Detect which cell encompasses the target text, then output its [x, y] center coordinate. 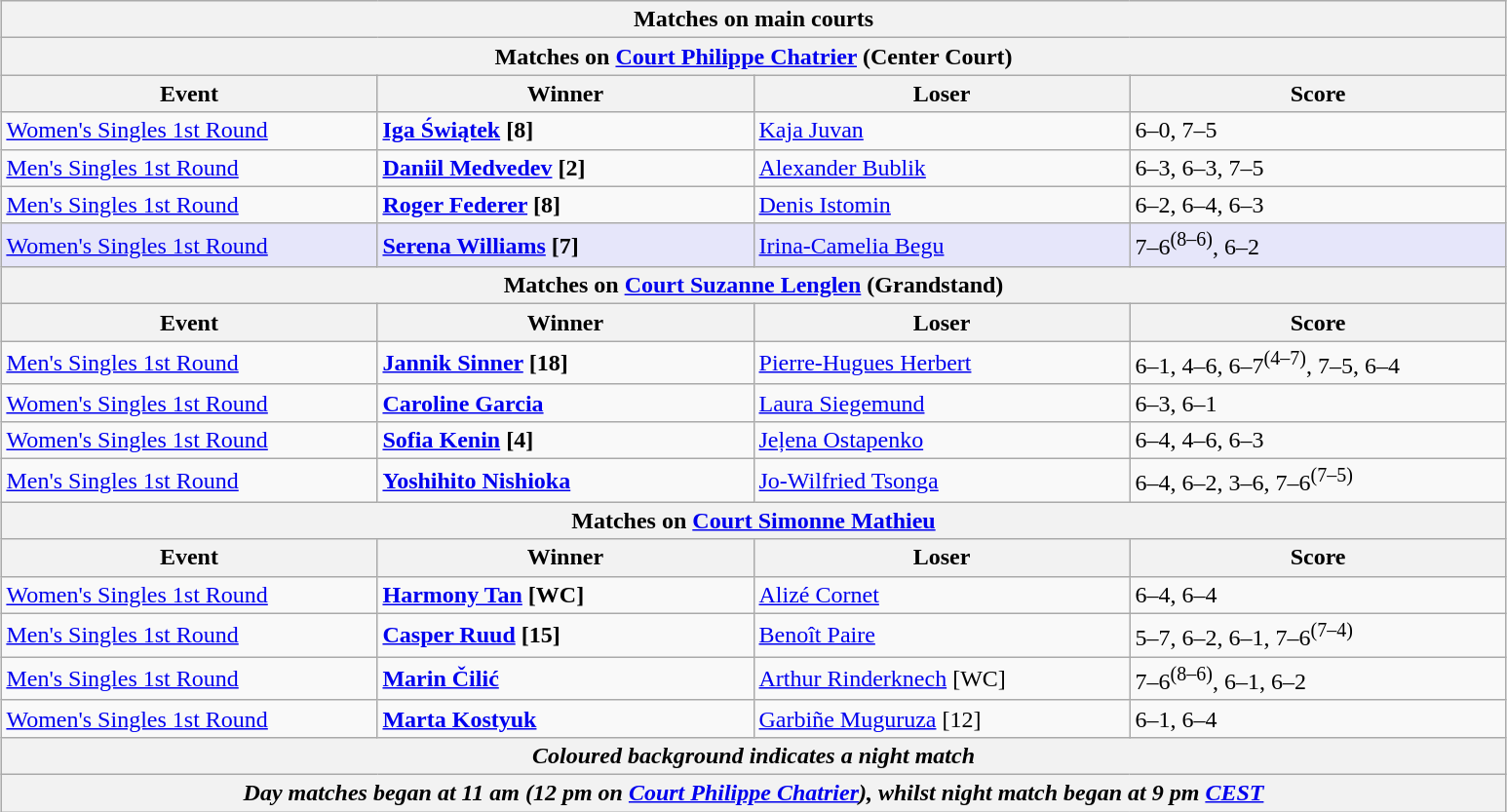
Garbiñe Muguruza [12] [942, 718]
Matches on Court Philippe Chatrier (Center Court) [753, 57]
Matches on Court Simonne Mathieu [753, 521]
Roger Federer [8] [565, 205]
Jeļena Ostapenko [942, 440]
7–6(8–6), 6–2 [1318, 246]
Alexander Bublik [942, 168]
Daniil Medvedev [2] [565, 168]
Denis Istomin [942, 205]
Casper Ruud [15] [565, 636]
Jannik Sinner [18] [565, 363]
6–4, 6–2, 3–6, 7–6(7–5) [1318, 480]
6–3, 6–3, 7–5 [1318, 168]
Benoît Paire [942, 636]
Iga Świątek [8] [565, 131]
Marta Kostyuk [565, 718]
5–7, 6–2, 6–1, 7–6(7–4) [1318, 636]
6–0, 7–5 [1318, 131]
Day matches began at 11 am (12 pm on Court Philippe Chatrier), whilst night match began at 9 pm CEST [753, 793]
Matches on Court Suzanne Lenglen (Grandstand) [753, 286]
Pierre-Hugues Herbert [942, 363]
Serena Williams [7] [565, 246]
Kaja Juvan [942, 131]
6–3, 6–1 [1318, 403]
Matches on main courts [753, 19]
Coloured background indicates a night match [753, 755]
Sofia Kenin [4] [565, 440]
Arthur Rinderknech [WC] [942, 678]
6–1, 4–6, 6–7(4–7), 7–5, 6–4 [1318, 363]
6–2, 6–4, 6–3 [1318, 205]
6–4, 4–6, 6–3 [1318, 440]
Irina-Camelia Begu [942, 246]
7–6(8–6), 6–1, 6–2 [1318, 678]
Caroline Garcia [565, 403]
Jo-Wilfried Tsonga [942, 480]
Alizé Cornet [942, 595]
6–4, 6–4 [1318, 595]
Marin Čilić [565, 678]
Laura Siegemund [942, 403]
6–1, 6–4 [1318, 718]
Yoshihito Nishioka [565, 480]
Harmony Tan [WC] [565, 595]
